Return the (X, Y) coordinate for the center point of the cell that contains the specified text.  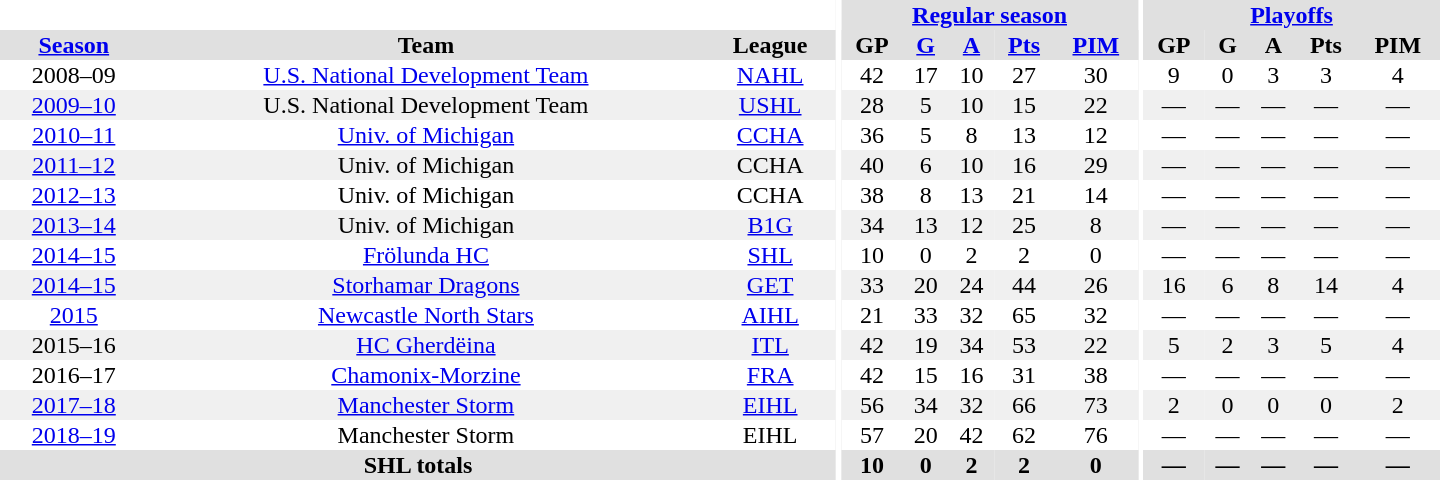
Newcastle North Stars (426, 315)
2016–17 (74, 375)
Chamonix-Morzine (426, 375)
B1G (770, 225)
44 (1024, 285)
HC Gherdëina (426, 345)
2015 (74, 315)
2013–14 (74, 225)
73 (1096, 405)
League (770, 45)
2008–09 (74, 75)
29 (1096, 165)
65 (1024, 315)
36 (872, 135)
66 (1024, 405)
57 (872, 435)
FRA (770, 375)
Team (426, 45)
AIHL (770, 315)
NAHL (770, 75)
2010–11 (74, 135)
24 (972, 285)
17 (926, 75)
62 (1024, 435)
2015–16 (74, 345)
26 (1096, 285)
53 (1024, 345)
2011–12 (74, 165)
76 (1096, 435)
Regular season (990, 15)
2018–19 (74, 435)
56 (872, 405)
Playoffs (1292, 15)
2012–13 (74, 195)
SHL (770, 255)
2017–18 (74, 405)
30 (1096, 75)
25 (1024, 225)
19 (926, 345)
Storhamar Dragons (426, 285)
40 (872, 165)
27 (1024, 75)
ITL (770, 345)
SHL totals (418, 465)
GET (770, 285)
USHL (770, 105)
31 (1024, 375)
28 (872, 105)
9 (1174, 75)
Frölunda HC (426, 255)
2009–10 (74, 105)
Season (74, 45)
